From the cell containing the given text, extract its center point as [X, Y] coordinate. 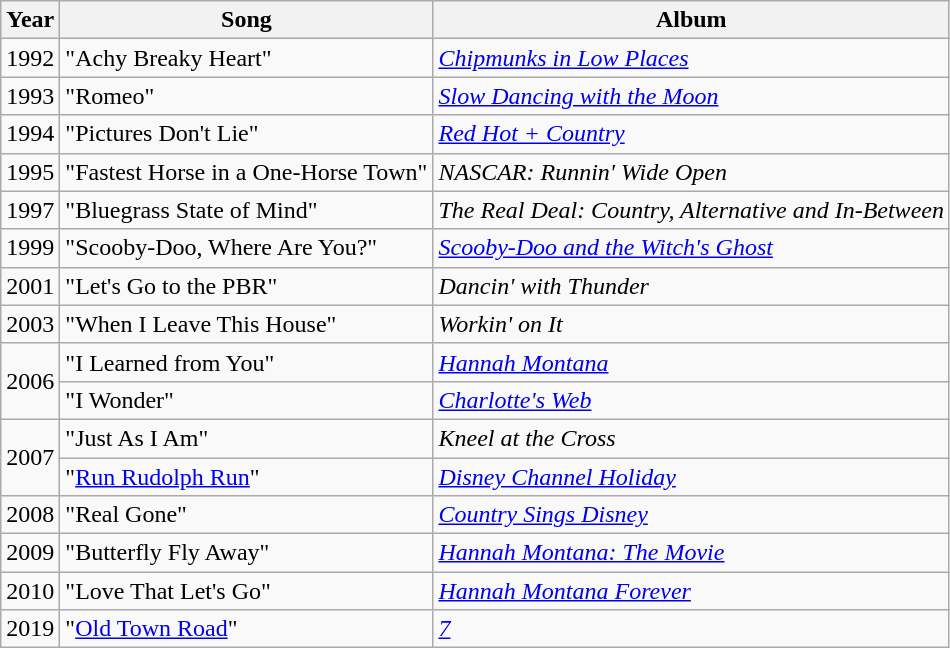
1992 [30, 58]
Slow Dancing with the Moon [692, 96]
Year [30, 20]
1999 [30, 248]
Disney Channel Holiday [692, 477]
"Fastest Horse in a One-Horse Town" [246, 172]
Red Hot + Country [692, 134]
1995 [30, 172]
"Run Rudolph Run" [246, 477]
7 [692, 629]
1993 [30, 96]
"Just As I Am" [246, 438]
"Scooby-Doo, Where Are You?" [246, 248]
"Pictures Don't Lie" [246, 134]
Hannah Montana [692, 362]
2007 [30, 457]
Charlotte's Web [692, 400]
Kneel at the Cross [692, 438]
"I Wonder" [246, 400]
1997 [30, 210]
"Bluegrass State of Mind" [246, 210]
Dancin' with Thunder [692, 286]
"Old Town Road" [246, 629]
"Butterfly Fly Away" [246, 553]
"When I Leave This House" [246, 324]
"Love That Let's Go" [246, 591]
2003 [30, 324]
"Let's Go to the PBR" [246, 286]
"Real Gone" [246, 515]
Hannah Montana Forever [692, 591]
1994 [30, 134]
The Real Deal: Country, Alternative and In-Between [692, 210]
Album [692, 20]
Song [246, 20]
2009 [30, 553]
2019 [30, 629]
Workin' on It [692, 324]
"Romeo" [246, 96]
2008 [30, 515]
Hannah Montana: The Movie [692, 553]
2006 [30, 381]
2010 [30, 591]
"Achy Breaky Heart" [246, 58]
NASCAR: Runnin' Wide Open [692, 172]
"I Learned from You" [246, 362]
Country Sings Disney [692, 515]
2001 [30, 286]
Chipmunks in Low Places [692, 58]
Scooby-Doo and the Witch's Ghost [692, 248]
